Capture the cell that displays the provided text and extract its (x, y) central coordinate. 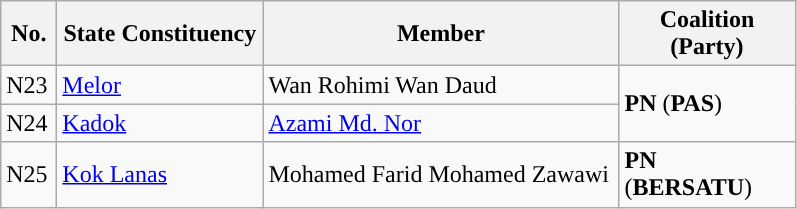
N25 (29, 174)
N24 (29, 123)
Wan Rohimi Wan Daud (441, 85)
PN (PAS) (707, 104)
Coalition (Party) (707, 34)
Member (441, 34)
Kok Lanas (160, 174)
Melor (160, 85)
PN (BERSATU) (707, 174)
Kadok (160, 123)
N23 (29, 85)
Azami Md. Nor (441, 123)
State Constituency (160, 34)
Mohamed Farid Mohamed Zawawi (441, 174)
No. (29, 34)
